Search for the cell housing the specified text and yield its (x, y) center coordinate. 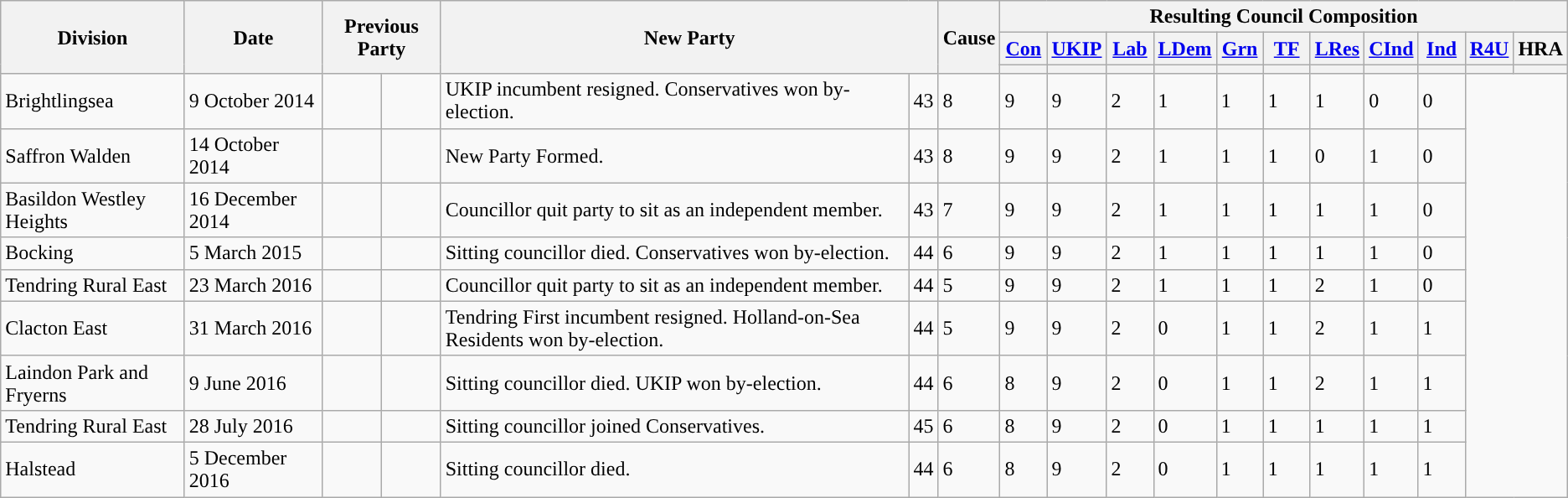
Date (253, 37)
9 June 2016 (253, 382)
Resulting Council Composition (1283, 17)
R4U (1489, 49)
UKIP incumbent resigned. Conservatives won by-election. (675, 101)
Lab (1130, 49)
CInd (1391, 49)
7 (969, 210)
Con (1024, 49)
Sitting councillor joined Conservatives. (675, 426)
Basildon Westley Heights (92, 210)
5 December 2016 (253, 469)
Sitting councillor died. (675, 469)
Clacton East (92, 329)
45 (923, 426)
LDem (1184, 49)
14 October 2014 (253, 156)
5 March 2015 (253, 253)
LRes (1337, 49)
28 July 2016 (253, 426)
23 March 2016 (253, 285)
9 October 2014 (253, 101)
New Party Formed. (675, 156)
Grn (1240, 49)
Saffron Walden (92, 156)
TF (1287, 49)
Brightlingsea (92, 101)
HRA (1540, 49)
Laindon Park and Fryerns (92, 382)
UKIP (1077, 49)
Ind (1442, 49)
16 December 2014 (253, 210)
Tendring First incumbent resigned. Holland-on-Sea Residents won by-election. (675, 329)
Sitting councillor died. UKIP won by-election. (675, 382)
Division (92, 37)
31 March 2016 (253, 329)
Bocking (92, 253)
Halstead (92, 469)
Cause (969, 37)
Sitting councillor died. Conservatives won by-election. (675, 253)
New Party (689, 37)
Previous Party (382, 37)
